Capture the cell that displays the provided text and extract its (X, Y) central coordinate. 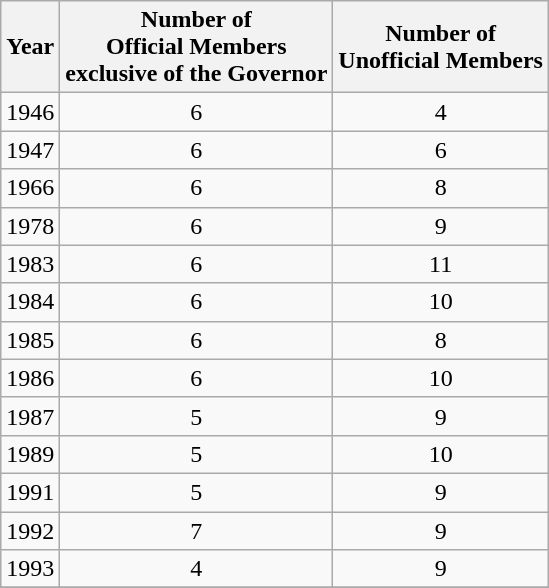
Year (30, 47)
1978 (30, 226)
1987 (30, 416)
11 (441, 264)
1992 (30, 531)
Number ofUnofficial Members (441, 47)
Number ofOfficial Membersexclusive of the Governor (196, 47)
1989 (30, 454)
1966 (30, 188)
1993 (30, 569)
1985 (30, 340)
1946 (30, 112)
1986 (30, 378)
7 (196, 531)
1947 (30, 150)
1991 (30, 492)
1984 (30, 302)
1983 (30, 264)
